Provide the [X, Y] coordinate of the cell's center where the given text is located.  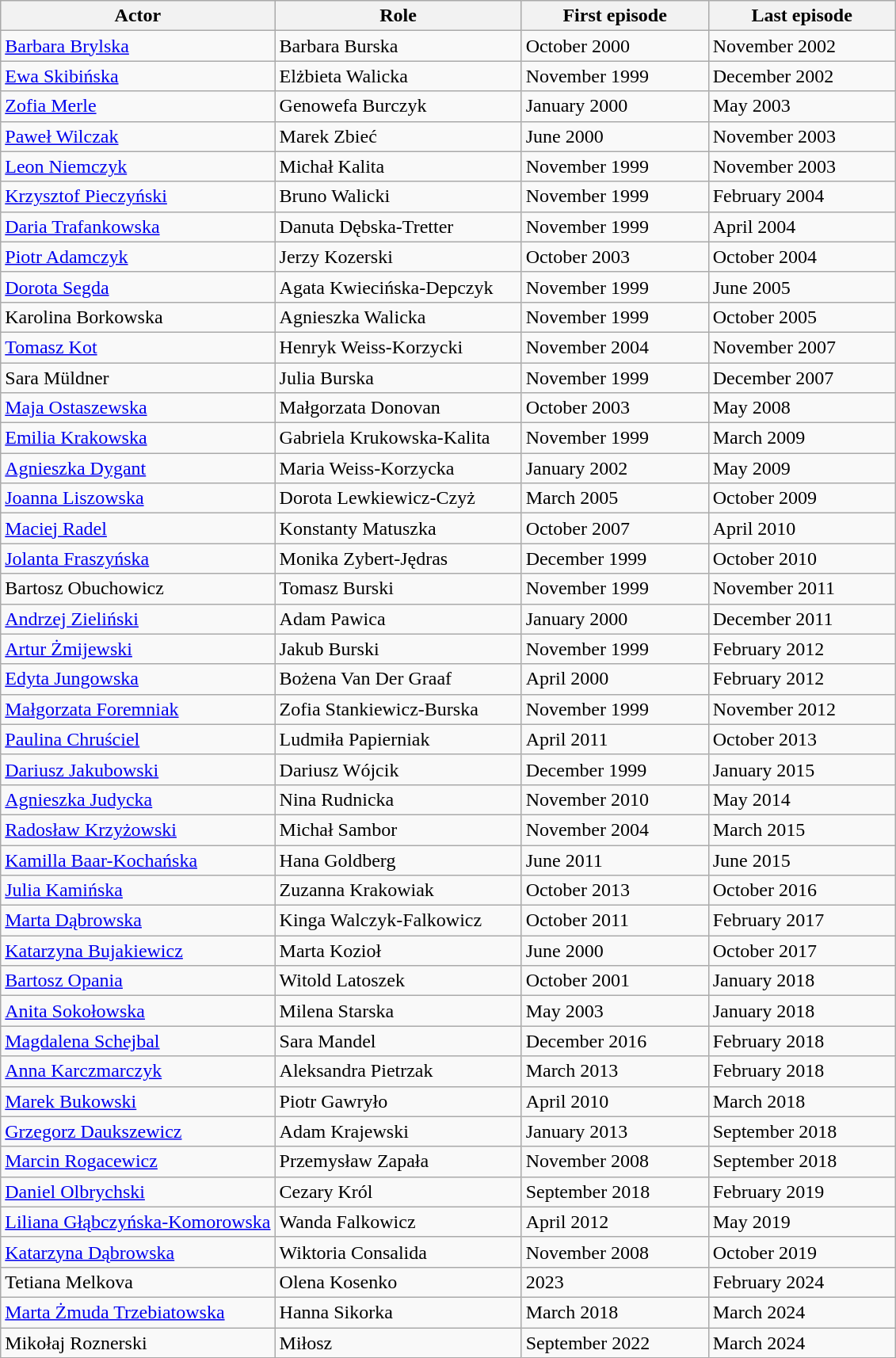
Radosław Krzyżowski [138, 830]
April 2011 [615, 739]
March 2005 [615, 498]
Artur Żmijewski [138, 649]
Aleksandra Pietrzak [398, 1071]
Tomasz Kot [138, 347]
Adam Pawica [398, 619]
Daria Trafankowska [138, 227]
January 2013 [615, 1131]
Michał Sambor [398, 830]
Kinga Walczyk-Falkowicz [398, 921]
Daniel Olbrychski [138, 1192]
Marta Żmuda Trzebiatowska [138, 1312]
November 2012 [802, 709]
November 2010 [615, 799]
Olena Kosenko [398, 1282]
April 2004 [802, 227]
Miłosz [398, 1343]
December 2002 [802, 76]
Danuta Dębska-Tretter [398, 227]
Przemysław Zapała [398, 1162]
Grzegorz Daukszewicz [138, 1131]
April 2000 [615, 679]
Sara Müldner [138, 378]
Paweł Wilczak [138, 136]
Paulina Chruściel [138, 739]
Monika Zybert-Jędras [398, 559]
November 2011 [802, 589]
Witold Latoszek [398, 981]
2023 [615, 1282]
Barbara Burska [398, 46]
January 2002 [615, 468]
March 2009 [802, 438]
Gabriela Krukowska-Kalita [398, 438]
Anita Sokołowska [138, 1011]
Role [398, 16]
Konstanty Matuszka [398, 528]
Zofia Stankiewicz-Burska [398, 709]
Bartosz Opania [138, 981]
Jakub Burski [398, 649]
Dariusz Jakubowski [138, 769]
Maria Weiss-Korzycka [398, 468]
Genowefa Burczyk [398, 106]
Nina Rudnicka [398, 799]
June 2015 [802, 860]
Sara Mandel [398, 1041]
Magdalena Schejbal [138, 1041]
Tomasz Burski [398, 589]
October 2004 [802, 257]
October 2016 [802, 891]
Jolanta Fraszyńska [138, 559]
Julia Kamińska [138, 891]
November 2007 [802, 347]
November 2002 [802, 46]
March 2015 [802, 830]
February 2024 [802, 1282]
Marcin Rogacewicz [138, 1162]
Zofia Merle [138, 106]
Barbara Brylska [138, 46]
Wiktoria Consalida [398, 1252]
First episode [615, 16]
December 2011 [802, 619]
Mikołaj Roznerski [138, 1343]
October 2017 [802, 951]
Piotr Gawryło [398, 1101]
Bartosz Obuchowicz [138, 589]
Julia Burska [398, 378]
June 2005 [802, 287]
Cezary Król [398, 1192]
Marek Bukowski [138, 1101]
Zuzanna Krakowiak [398, 891]
May 2008 [802, 408]
Last episode [802, 16]
Jerzy Kozerski [398, 257]
Bożena Van Der Graaf [398, 679]
Bruno Walicki [398, 196]
October 2019 [802, 1252]
October 2009 [802, 498]
Dorota Lewkiewicz-Czyż [398, 498]
Karolina Borkowska [138, 317]
May 2019 [802, 1222]
Hana Goldberg [398, 860]
Katarzyna Bujakiewicz [138, 951]
Michał Kalita [398, 166]
Dariusz Wójcik [398, 769]
Małgorzata Donovan [398, 408]
January 2015 [802, 769]
Agata Kwiecińska-Depczyk [398, 287]
February 2004 [802, 196]
Maciej Radel [138, 528]
April 2012 [615, 1222]
October 2007 [615, 528]
September 2022 [615, 1343]
Elżbieta Walicka [398, 76]
Ludmiła Papierniak [398, 739]
Małgorzata Foremniak [138, 709]
Actor [138, 16]
Agnieszka Judycka [138, 799]
Katarzyna Dąbrowska [138, 1252]
May 2009 [802, 468]
February 2019 [802, 1192]
Marta Kozioł [398, 951]
Andrzej Zieliński [138, 619]
Marta Dąbrowska [138, 921]
Ewa Skibińska [138, 76]
December 2007 [802, 378]
Leon Niemczyk [138, 166]
Milena Starska [398, 1011]
March 2013 [615, 1071]
Joanna Liszowska [138, 498]
Edyta Jungowska [138, 679]
Henryk Weiss-Korzycki [398, 347]
Agnieszka Walicka [398, 317]
October 2000 [615, 46]
October 2005 [802, 317]
May 2014 [802, 799]
February 2017 [802, 921]
Agnieszka Dygant [138, 468]
Piotr Adamczyk [138, 257]
Hanna Sikorka [398, 1312]
Adam Krajewski [398, 1131]
Anna Karczmarczyk [138, 1071]
Dorota Segda [138, 287]
Tetiana Melkova [138, 1282]
December 2016 [615, 1041]
Marek Zbieć [398, 136]
Emilia Krakowska [138, 438]
October 2010 [802, 559]
Krzysztof Pieczyński [138, 196]
Maja Ostaszewska [138, 408]
June 2011 [615, 860]
Wanda Falkowicz [398, 1222]
Kamilla Baar-Kochańska [138, 860]
October 2011 [615, 921]
Liliana Głąbczyńska-Komorowska [138, 1222]
October 2001 [615, 981]
